Output the [X, Y] coordinate of the center of the cell containing the given text.  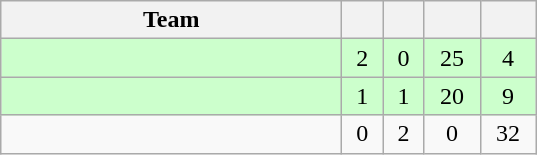
Team [172, 20]
9 [508, 96]
20 [452, 96]
25 [452, 58]
32 [508, 134]
4 [508, 58]
